Pinpoint the cell where the given text exists, returning its [X, Y] midpoint coordinate. 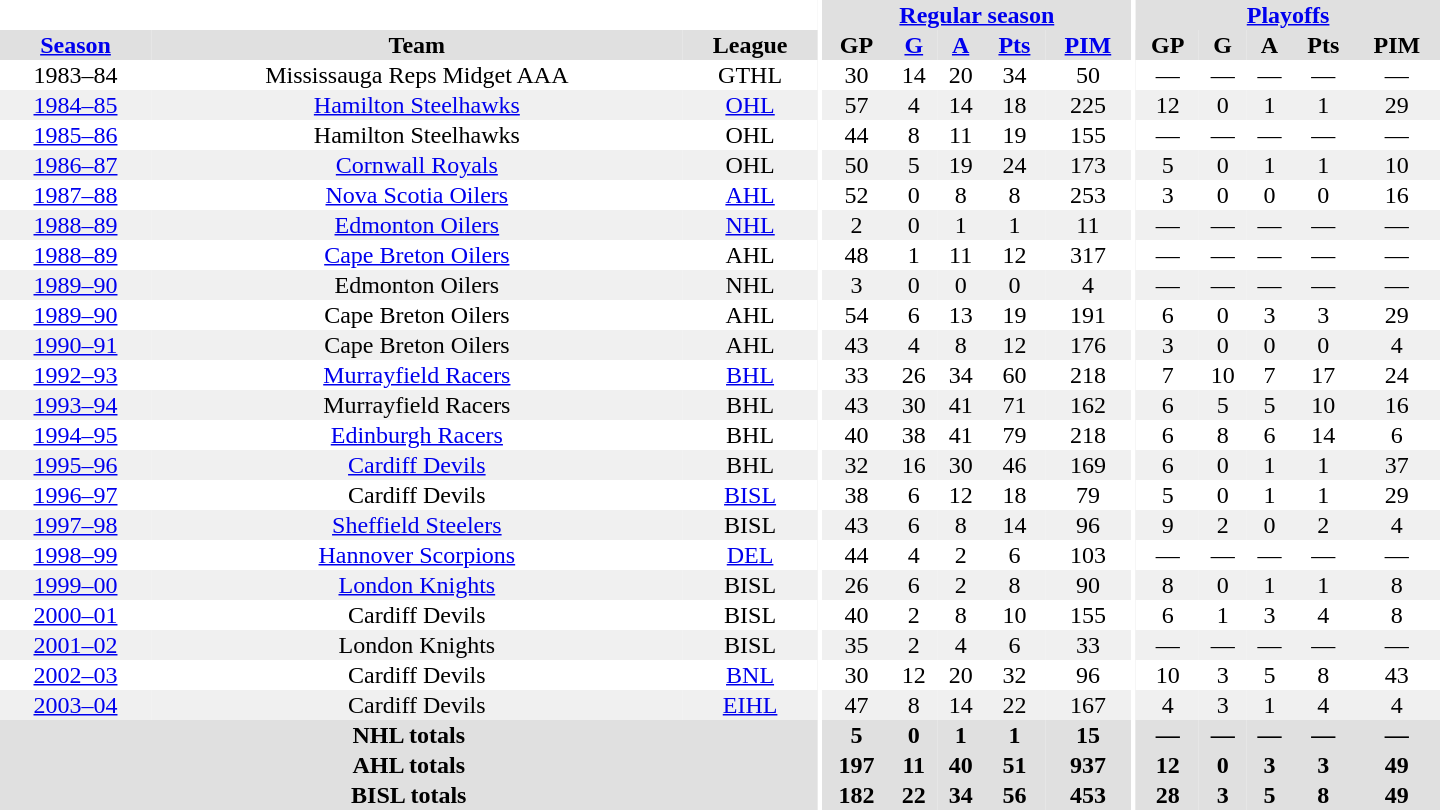
GTHL [750, 75]
1996–97 [76, 495]
197 [857, 765]
2000–01 [76, 615]
2003–04 [76, 705]
1993–94 [76, 405]
56 [1014, 795]
Cornwall Royals [417, 165]
Playoffs [1288, 15]
Mississauga Reps Midget AAA [417, 75]
173 [1088, 165]
225 [1088, 105]
1994–95 [76, 435]
46 [1014, 465]
162 [1088, 405]
54 [857, 315]
9 [1168, 525]
253 [1088, 195]
AHL totals [408, 765]
1992–93 [76, 375]
48 [857, 255]
2001–02 [76, 645]
1984–85 [76, 105]
1987–88 [76, 195]
1985–86 [76, 135]
317 [1088, 255]
BNL [750, 675]
176 [1088, 345]
28 [1168, 795]
1995–96 [76, 465]
51 [1014, 765]
17 [1324, 375]
1999–00 [76, 585]
Regular season [977, 15]
71 [1014, 405]
League [750, 45]
1986–87 [76, 165]
182 [857, 795]
Hannover Scorpions [417, 555]
52 [857, 195]
NHL totals [408, 735]
1998–99 [76, 555]
Edinburgh Racers [417, 435]
60 [1014, 375]
191 [1088, 315]
2002–03 [76, 675]
Nova Scotia Oilers [417, 195]
57 [857, 105]
169 [1088, 465]
937 [1088, 765]
37 [1397, 465]
35 [857, 645]
Team [417, 45]
1983–84 [76, 75]
Sheffield Steelers [417, 525]
1990–91 [76, 345]
90 [1088, 585]
47 [857, 705]
13 [960, 315]
103 [1088, 555]
15 [1088, 735]
453 [1088, 795]
DEL [750, 555]
BISL totals [408, 795]
EIHL [750, 705]
167 [1088, 705]
Season [76, 45]
1997–98 [76, 525]
